Extract the [x, y] coordinate from the center of the cell holding the provided text.  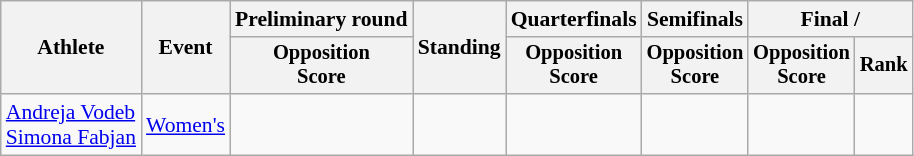
Preliminary round [322, 19]
Andreja VodebSimona Fabjan [71, 124]
Semifinals [696, 19]
Standing [460, 48]
Quarterfinals [574, 19]
Women's [186, 124]
Athlete [71, 48]
Event [186, 48]
Final / [830, 19]
Rank [884, 66]
